Pinpoint the cell where the given text exists, returning its (X, Y) midpoint coordinate. 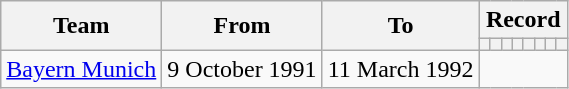
11 March 1992 (400, 69)
9 October 1991 (242, 69)
Bayern Munich (82, 69)
Team (82, 26)
Record (523, 20)
From (242, 26)
To (400, 26)
